Scan for the cell matching the given text and deliver its [X, Y] coordinate at center. 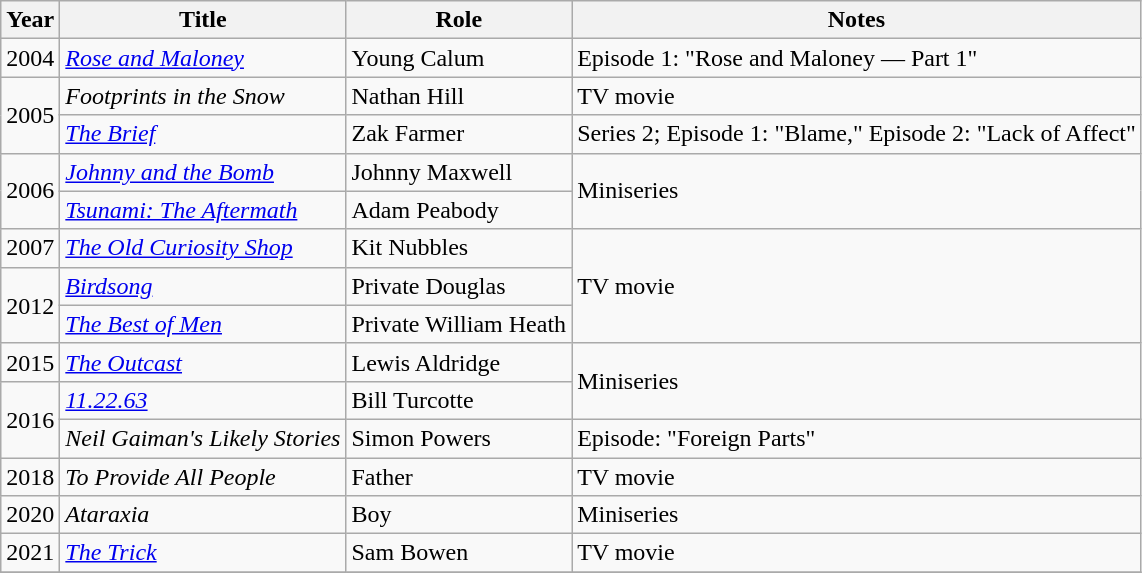
2005 [30, 115]
2016 [30, 419]
To Provide All People [203, 477]
2007 [30, 248]
11.22.63 [203, 400]
Johnny and the Bomb [203, 172]
Notes [857, 20]
The Brief [203, 134]
Role [459, 20]
2021 [30, 553]
Lewis Aldridge [459, 362]
The Trick [203, 553]
Adam Peabody [459, 210]
Father [459, 477]
Zak Farmer [459, 134]
Birdsong [203, 286]
Title [203, 20]
2006 [30, 191]
The Old Curiosity Shop [203, 248]
2020 [30, 515]
Bill Turcotte [459, 400]
Nathan Hill [459, 96]
Year [30, 20]
2004 [30, 58]
2018 [30, 477]
Footprints in the Snow [203, 96]
Episode: "Foreign Parts" [857, 438]
Private Douglas [459, 286]
Simon Powers [459, 438]
Ataraxia [203, 515]
Boy [459, 515]
Sam Bowen [459, 553]
Series 2; Episode 1: "Blame," Episode 2: "Lack of Affect" [857, 134]
Rose and Maloney [203, 58]
The Best of Men [203, 324]
Johnny Maxwell [459, 172]
The Outcast [203, 362]
Young Calum [459, 58]
Episode 1: "Rose and Maloney — Part 1" [857, 58]
Kit Nubbles [459, 248]
2015 [30, 362]
Neil Gaiman's Likely Stories [203, 438]
Private William Heath [459, 324]
2012 [30, 305]
Tsunami: The Aftermath [203, 210]
